Find where the given text appears and provide that cell's center as [X, Y] coordinate. 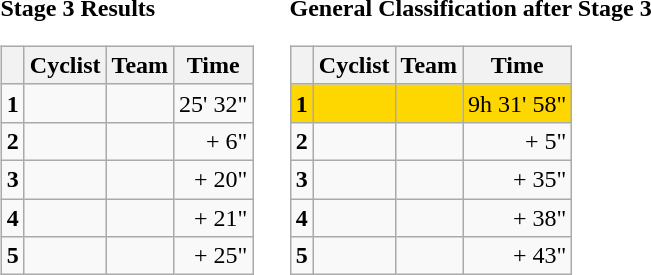
+ 43" [518, 256]
+ 25" [214, 256]
+ 5" [518, 141]
+ 21" [214, 217]
+ 35" [518, 179]
+ 38" [518, 217]
+ 20" [214, 179]
+ 6" [214, 141]
25' 32" [214, 103]
9h 31' 58" [518, 103]
